Extract the [X, Y] coordinate from the center of the cell holding the provided text.  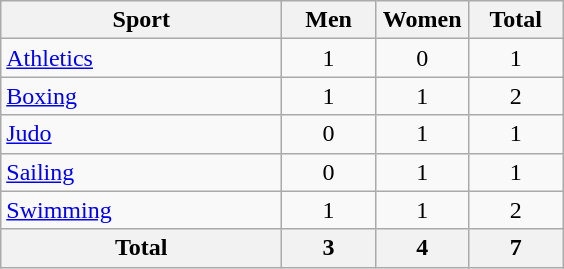
7 [516, 248]
Women [422, 20]
Swimming [142, 210]
Judo [142, 134]
3 [329, 248]
Boxing [142, 96]
4 [422, 248]
Men [329, 20]
Sport [142, 20]
Sailing [142, 172]
Athletics [142, 58]
